From the cell containing the given text, extract its center point as (X, Y) coordinate. 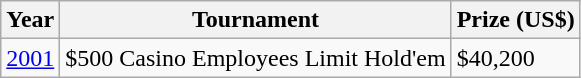
$40,200 (516, 58)
Year (30, 20)
Tournament (256, 20)
$500 Casino Employees Limit Hold'em (256, 58)
2001 (30, 58)
Prize (US$) (516, 20)
